Pinpoint the cell where the given text exists, returning its (X, Y) midpoint coordinate. 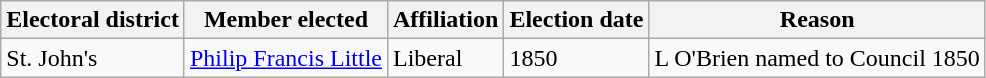
Member elected (286, 20)
L O'Brien named to Council 1850 (817, 58)
Electoral district (93, 20)
Affiliation (445, 20)
Reason (817, 20)
Election date (576, 20)
Philip Francis Little (286, 58)
St. John's (93, 58)
Liberal (445, 58)
1850 (576, 58)
